Return [x, y] of the center of cell containing provided text 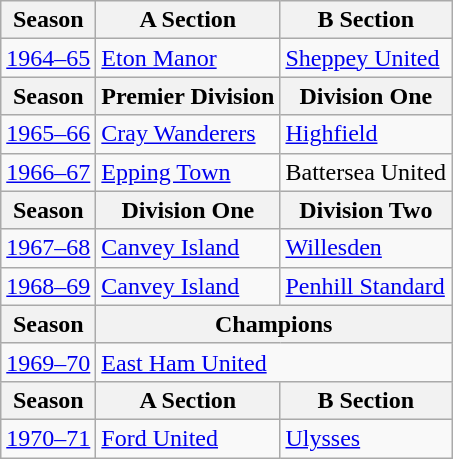
1964–65 [48, 58]
East Ham United [274, 362]
Eton Manor [188, 58]
Division Two [366, 210]
Battersea United [366, 172]
Ford United [188, 438]
1968–69 [48, 286]
Premier Division [188, 96]
1969–70 [48, 362]
Penhill Standard [366, 286]
1965–66 [48, 134]
Champions [274, 324]
Highfield [366, 134]
Willesden [366, 248]
Ulysses [366, 438]
Epping Town [188, 172]
Sheppey United [366, 58]
Cray Wanderers [188, 134]
1970–71 [48, 438]
1966–67 [48, 172]
1967–68 [48, 248]
